Provide the (X, Y) coordinate of the cell's center where the given text is located.  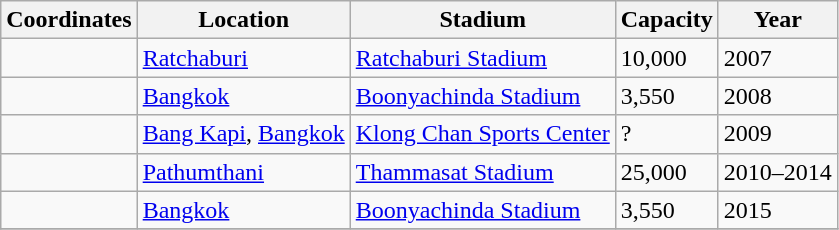
Bang Kapi, Bangkok (244, 134)
Year (778, 20)
Stadium (482, 20)
Ratchaburi Stadium (482, 58)
2008 (778, 96)
Location (244, 20)
Capacity (666, 20)
Ratchaburi (244, 58)
2009 (778, 134)
2010–2014 (778, 172)
2007 (778, 58)
10,000 (666, 58)
? (666, 134)
Coordinates (69, 20)
Pathumthani (244, 172)
25,000 (666, 172)
Thammasat Stadium (482, 172)
Klong Chan Sports Center (482, 134)
2015 (778, 210)
